From the cell containing the given text, extract its center point as [X, Y] coordinate. 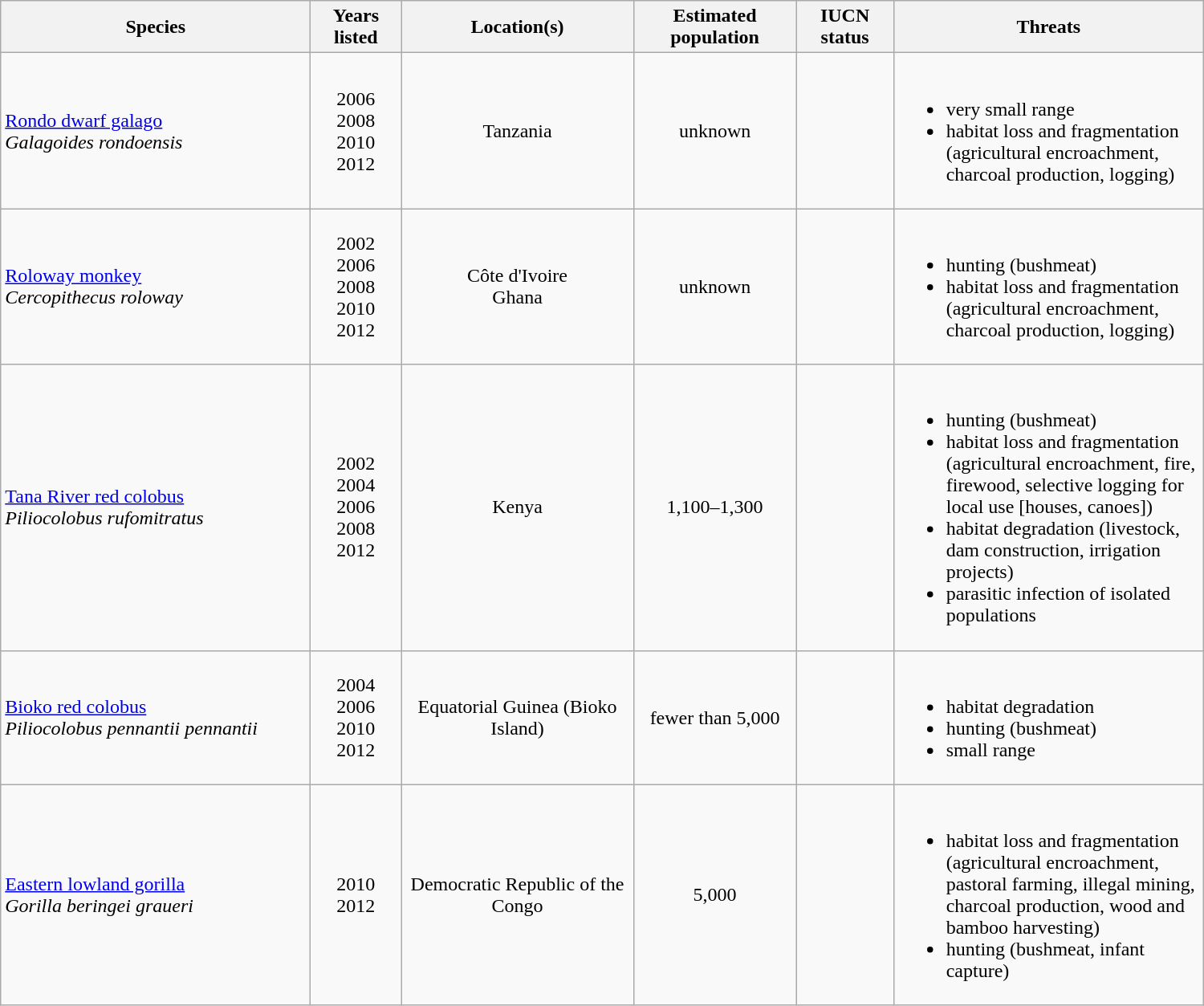
20102012 [356, 894]
20022006200820102012 [356, 287]
1,100–1,300 [714, 507]
Threats [1048, 27]
Species [156, 27]
fewer than 5,000 [714, 718]
Rondo dwarf galagoGalagoides rondoensis [156, 131]
very small rangehabitat loss and fragmentation (agricultural encroachment, charcoal production, logging) [1048, 131]
2006200820102012 [356, 131]
5,000 [714, 894]
20022004200620082012 [356, 507]
Kenya [517, 507]
Roloway monkeyCercopithecus roloway [156, 287]
Tana River red colobusPiliocolobus rufomitratus [156, 507]
Tanzania [517, 131]
Côte d'IvoireGhana [517, 287]
hunting (bushmeat)habitat loss and fragmentation (agricultural encroachment, charcoal production, logging) [1048, 287]
Eastern lowland gorillaGorilla beringei graueri [156, 894]
Bioko red colobusPiliocolobus pennantii pennantii [156, 718]
habitat degradationhunting (bushmeat)small range [1048, 718]
Years listed [356, 27]
Equatorial Guinea (Bioko Island) [517, 718]
IUCN status [844, 27]
Location(s) [517, 27]
2004200620102012 [356, 718]
Democratic Republic of the Congo [517, 894]
Estimated population [714, 27]
